Provide the [x, y] coordinate of the cell's center where the given text is located.  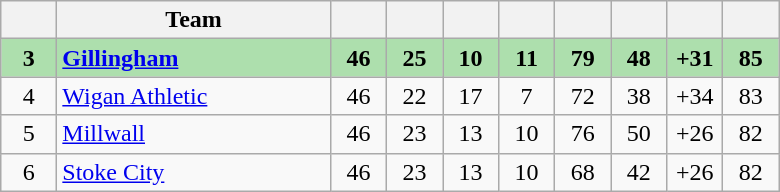
4 [29, 96]
79 [583, 58]
25 [414, 58]
+34 [695, 96]
6 [29, 172]
Stoke City [194, 172]
Millwall [194, 134]
38 [639, 96]
3 [29, 58]
50 [639, 134]
48 [639, 58]
85 [751, 58]
+31 [695, 58]
76 [583, 134]
83 [751, 96]
11 [527, 58]
Wigan Athletic [194, 96]
72 [583, 96]
Gillingham [194, 58]
68 [583, 172]
7 [527, 96]
17 [470, 96]
42 [639, 172]
5 [29, 134]
22 [414, 96]
Team [194, 20]
